Pinpoint the cell where the given text exists, returning its (X, Y) midpoint coordinate. 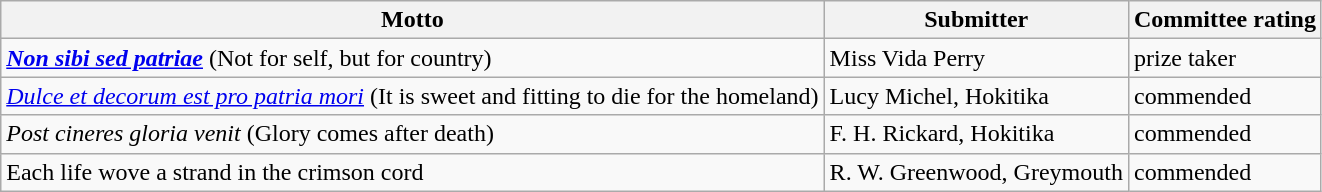
Submitter (976, 20)
Miss Vida Perry (976, 58)
R. W. Greenwood, Greymouth (976, 172)
Dulce et decorum est pro patria mori (It is sweet and fitting to die for the homeland) (412, 96)
prize taker (1224, 58)
Motto (412, 20)
F. H. Rickard, Hokitika (976, 134)
Committee rating (1224, 20)
Each life wove a strand in the crimson cord (412, 172)
Post cineres gloria venit (Glory comes after death) (412, 134)
Lucy Michel, Hokitika (976, 96)
Non sibi sed patriae (Not for self, but for country) (412, 58)
